Return [X, Y] of the center of cell containing provided text 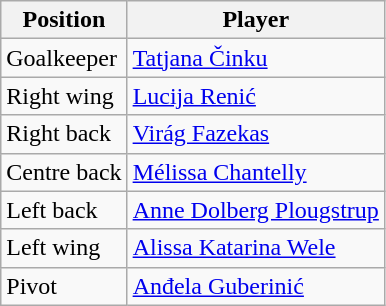
Left back [64, 210]
Anđela Guberinić [256, 286]
Right back [64, 134]
Mélissa Chantelly [256, 172]
Lucija Renić [256, 96]
Centre back [64, 172]
Goalkeeper [64, 58]
Virág Fazekas [256, 134]
Player [256, 20]
Pivot [64, 286]
Anne Dolberg Plougstrup [256, 210]
Right wing [64, 96]
Tatjana Činku [256, 58]
Alissa Katarina Wele [256, 248]
Position [64, 20]
Left wing [64, 248]
